Provide the (x, y) coordinate of the cell's center where the given text is located.  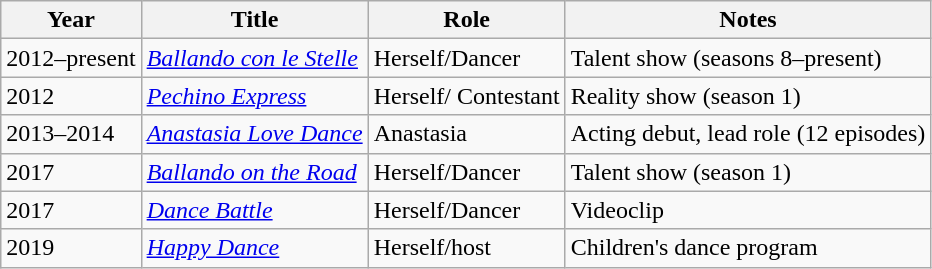
Dance Battle (254, 210)
Pechino Express (254, 96)
2013–2014 (71, 134)
Notes (748, 20)
Videoclip (748, 210)
Herself/host (466, 248)
Happy Dance (254, 248)
Anastasia Love Dance (254, 134)
Year (71, 20)
Role (466, 20)
2019 (71, 248)
2012–present (71, 58)
Anastasia (466, 134)
Acting debut, lead role (12 episodes) (748, 134)
Talent show (season 1) (748, 172)
2012 (71, 96)
Ballando con le Stelle (254, 58)
Ballando on the Road (254, 172)
Herself/ Contestant (466, 96)
Children's dance program (748, 248)
Talent show (seasons 8–present) (748, 58)
Reality show (season 1) (748, 96)
Title (254, 20)
